Search for the cell housing the specified text and yield its [X, Y] center coordinate. 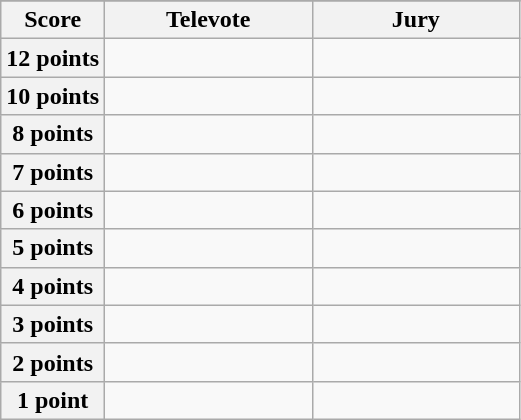
4 points [53, 286]
1 point [53, 400]
7 points [53, 172]
Score [53, 20]
Jury [416, 20]
8 points [53, 134]
12 points [53, 58]
2 points [53, 362]
Televote [209, 20]
6 points [53, 210]
3 points [53, 324]
10 points [53, 96]
5 points [53, 248]
